Pinpoint the cell where the given text exists, returning its [X, Y] midpoint coordinate. 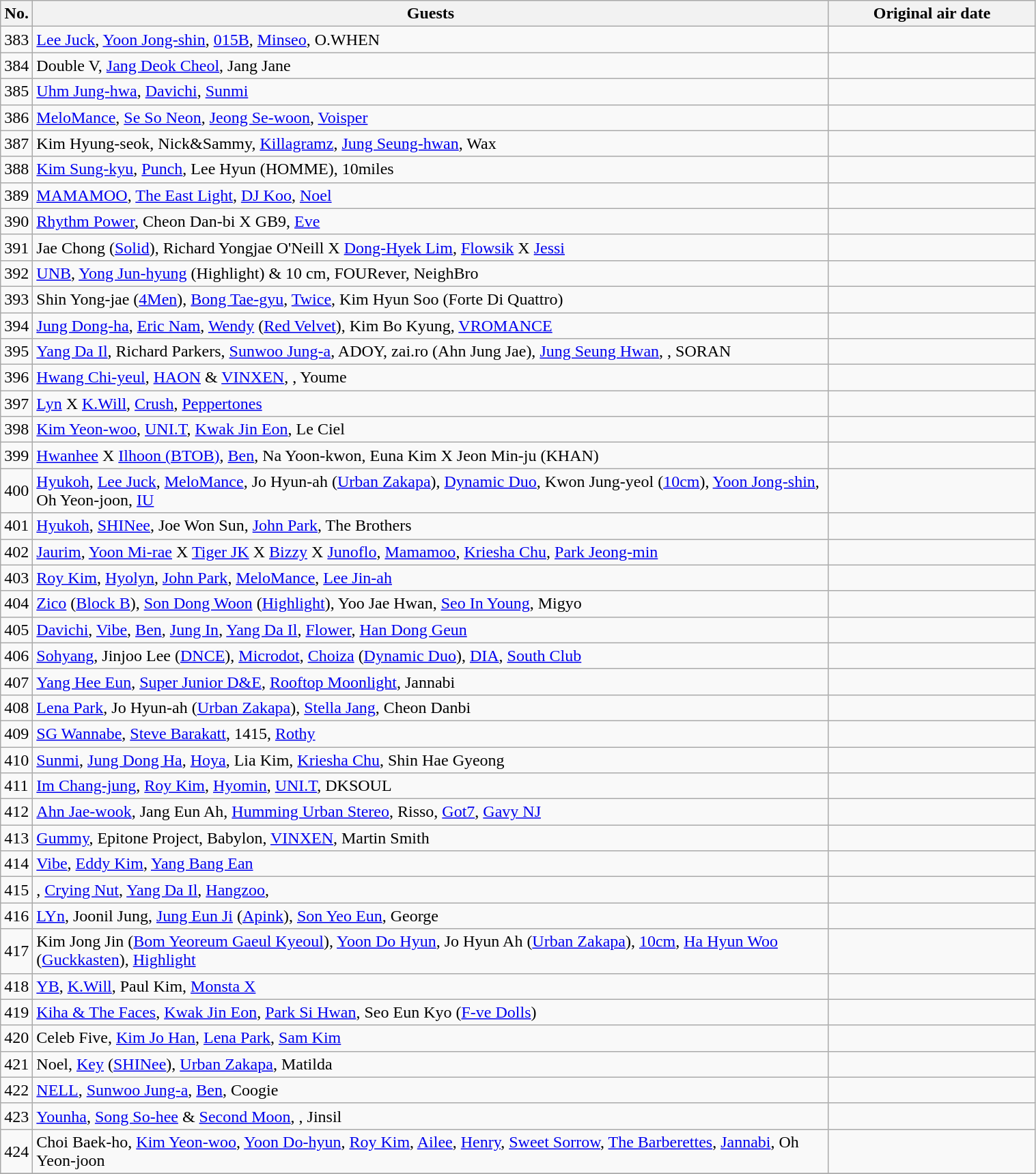
389 [16, 195]
Kim Jong Jin (Bom Yeoreum Gaeul Kyeoul), Yoon Do Hyun, Jo Hyun Ah (Urban Zakapa), 10cm, Ha Hyun Woo (Guckkasten), Highlight [430, 951]
407 [16, 682]
Shin Yong-jae (4Men), Bong Tae-gyu, Twice, Kim Hyun Soo (Forte Di Quattro) [430, 299]
Hwanhee X Ilhoon (BTOB), Ben, Na Yoon-kwon, Euna Kim X Jeon Min-ju (KHAN) [430, 456]
397 [16, 404]
400 [16, 490]
Lena Park, Jo Hyun-ah (Urban Zakapa), Stella Jang, Cheon Danbi [430, 708]
394 [16, 326]
402 [16, 552]
388 [16, 169]
NELL, Sunwoo Jung-a, Ben, Coogie [430, 1090]
405 [16, 630]
MeloMance, Se So Neon, Jeong Se-woon, Voisper [430, 117]
Double V, Jang Deok Cheol, Jang Jane [430, 66]
Kim Hyung-seok, Nick&Sammy, Killagramz, Jung Seung-hwan, Wax [430, 143]
Roy Kim, Hyolyn, John Park, MeloMance, Lee Jin-ah [430, 578]
Rhythm Power, Cheon Dan-bi X GB9, Eve [430, 221]
422 [16, 1090]
Lee Juck, Yoon Jong-shin, 015B, Minseo, O.WHEN [430, 40]
Jung Dong-ha, Eric Nam, Wendy (Red Velvet), Kim Bo Kyung, VROMANCE [430, 326]
, Crying Nut, Yang Da Il, Hangzoo, [430, 890]
417 [16, 951]
LYn, Joonil Jung, Jung Eun Ji (Apink), Son Yeo Eun, George [430, 916]
Yang Hee Eun, Super Junior D&E, Rooftop Moonlight, Jannabi [430, 682]
Kiha & The Faces, Kwak Jin Eon, Park Si Hwan, Seo Eun Kyo (F-ve Dolls) [430, 1012]
Vibe, Eddy Kim, Yang Bang Ean [430, 864]
385 [16, 92]
Zico (Block B), Son Dong Woon (Highlight), Yoo Jae Hwan, Seo In Young, Migyo [430, 604]
Original air date [932, 14]
YB, K.Will, Paul Kim, Monsta X [430, 986]
406 [16, 656]
Sohyang, Jinjoo Lee (DNCE), Microdot, Choiza (Dynamic Duo), DIA, South Club [430, 656]
392 [16, 273]
Davichi, Vibe, Ben, Jung In, Yang Da Il, Flower, Han Dong Geun [430, 630]
386 [16, 117]
Gummy, Epitone Project, Babylon, VINXEN, Martin Smith [430, 838]
411 [16, 786]
Uhm Jung-hwa, Davichi, Sunmi [430, 92]
424 [16, 1151]
Jaurim, Yoon Mi-rae X Tiger JK X Bizzy X Junoflo, Mamamoo, Kriesha Chu, Park Jeong-min [430, 552]
395 [16, 352]
Hyukoh, Lee Juck, MeloMance, Jo Hyun-ah (Urban Zakapa), Dynamic Duo, Kwon Jung-yeol (10cm), Yoon Jong-shin, Oh Yeon-joon, IU [430, 490]
Noel, Key (SHINee), Urban Zakapa, Matilda [430, 1064]
418 [16, 986]
398 [16, 430]
Kim Sung-kyu, Punch, Lee Hyun (HOMME), 10miles [430, 169]
391 [16, 247]
Hwang Chi-yeul, HAON & VINXEN, , Youme [430, 378]
Sunmi, Jung Dong Ha, Hoya, Lia Kim, Kriesha Chu, Shin Hae Gyeong [430, 760]
MAMAMOO, The East Light, DJ Koo, Noel [430, 195]
419 [16, 1012]
393 [16, 299]
Ahn Jae-wook, Jang Eun Ah, Humming Urban Stereo, Risso, Got7, Gavy NJ [430, 812]
Im Chang-jung, Roy Kim, Hyomin, UNI.T, DKSOUL [430, 786]
410 [16, 760]
404 [16, 604]
390 [16, 221]
415 [16, 890]
412 [16, 812]
SG Wannabe, Steve Barakatt, 1415, Rothy [430, 733]
383 [16, 40]
416 [16, 916]
Kim Yeon-woo, UNI.T, Kwak Jin Eon, Le Ciel [430, 430]
387 [16, 143]
Choi Baek-ho, Kim Yeon-woo, Yoon Do-hyun, Roy Kim, Ailee, Henry, Sweet Sorrow, The Barberettes, Jannabi, Oh Yeon-joon [430, 1151]
Jae Chong (Solid), Richard Yongjae O'Neill X Dong-Hyek Lim, Flowsik X Jessi [430, 247]
384 [16, 66]
Hyukoh, SHINee, Joe Won Sun, John Park, The Brothers [430, 526]
399 [16, 456]
420 [16, 1038]
Lyn X K.Will, Crush, Peppertones [430, 404]
UNB, Yong Jun-hyung (Highlight) & 10 cm, FOURever, NeighBro [430, 273]
Guests [430, 14]
409 [16, 733]
414 [16, 864]
Younha, Song So-hee & Second Moon, , Jinsil [430, 1116]
Yang Da Il, Richard Parkers, Sunwoo Jung-a, ADOY, zai.ro (Ahn Jung Jae), Jung Seung Hwan, , SORAN [430, 352]
423 [16, 1116]
No. [16, 14]
401 [16, 526]
413 [16, 838]
396 [16, 378]
408 [16, 708]
403 [16, 578]
421 [16, 1064]
Celeb Five, Kim Jo Han, Lena Park, Sam Kim [430, 1038]
